Identify which cell holds the provided text, then report its [X, Y] central coordinate. 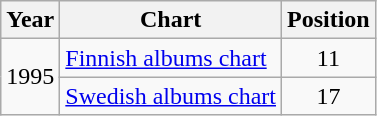
11 [329, 58]
17 [329, 96]
Finnish albums chart [171, 58]
Position [329, 20]
Year [30, 20]
Swedish albums chart [171, 96]
1995 [30, 77]
Chart [171, 20]
